Detect which cell encompasses the target text, then output its (X, Y) center coordinate. 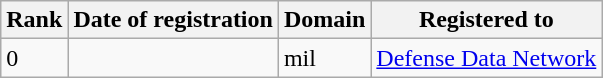
0 (34, 58)
Domain (324, 20)
Rank (34, 20)
Defense Data Network (486, 58)
Registered to (486, 20)
Date of registration (174, 20)
mil (324, 58)
